Pinpoint the cell where the given text exists, returning its (X, Y) midpoint coordinate. 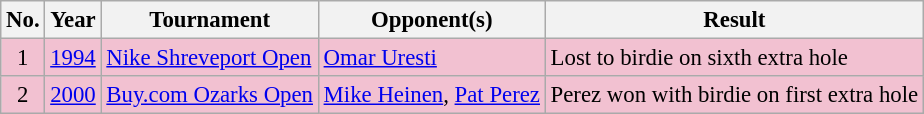
Result (734, 20)
Nike Shreveport Open (210, 58)
Omar Uresti (432, 58)
Opponent(s) (432, 20)
1 (23, 58)
Mike Heinen, Pat Perez (432, 95)
Buy.com Ozarks Open (210, 95)
Year (73, 20)
2000 (73, 95)
1994 (73, 58)
Perez won with birdie on first extra hole (734, 95)
Lost to birdie on sixth extra hole (734, 58)
2 (23, 95)
Tournament (210, 20)
No. (23, 20)
